Detect which cell encompasses the target text, then output its [x, y] center coordinate. 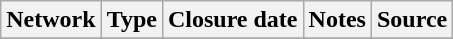
Type [132, 20]
Network [51, 20]
Notes [337, 20]
Source [412, 20]
Closure date [232, 20]
